Output the (x, y) coordinate of the center of the cell containing the given text.  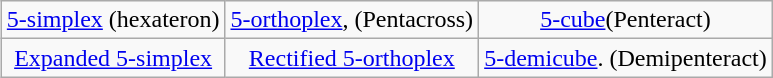
5-cube(Penteract) (626, 20)
Rectified 5-orthoplex (352, 58)
5-demicube. (Demipenteract) (626, 58)
Expanded 5-simplex (113, 58)
5-simplex (hexateron) (113, 20)
5-orthoplex, (Pentacross) (352, 20)
